Provide the [X, Y] coordinate of the cell's center where the given text is located.  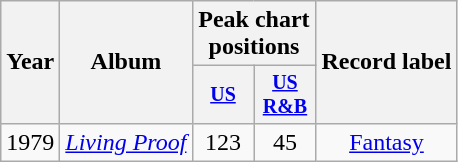
1979 [30, 142]
US R&B [285, 94]
Year [30, 62]
45 [285, 142]
Peak chart positions [254, 34]
Record label [386, 62]
Album [126, 62]
Living Proof [126, 142]
US [223, 94]
Fantasy [386, 142]
123 [223, 142]
